Extract the [X, Y] coordinate from the center of the cell holding the provided text.  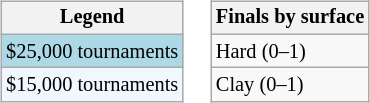
$15,000 tournaments [92, 85]
Legend [92, 18]
Hard (0–1) [290, 51]
Finals by surface [290, 18]
Clay (0–1) [290, 85]
$25,000 tournaments [92, 51]
